Provide the [x, y] coordinate of the cell's center where the given text is located.  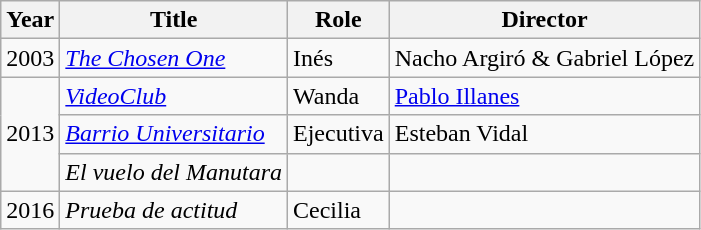
2013 [30, 134]
Ejecutiva [339, 134]
Barrio Universitario [174, 134]
Prueba de actitud [174, 210]
El vuelo del Manutara [174, 172]
The Chosen One [174, 58]
Pablo Illanes [544, 96]
VideoClub [174, 96]
Inés [339, 58]
Cecilia [339, 210]
Year [30, 20]
Director [544, 20]
2003 [30, 58]
Role [339, 20]
Wanda [339, 96]
Esteban Vidal [544, 134]
Title [174, 20]
2016 [30, 210]
Nacho Argiró & Gabriel López [544, 58]
